Pinpoint the cell where the given text exists, returning its (X, Y) midpoint coordinate. 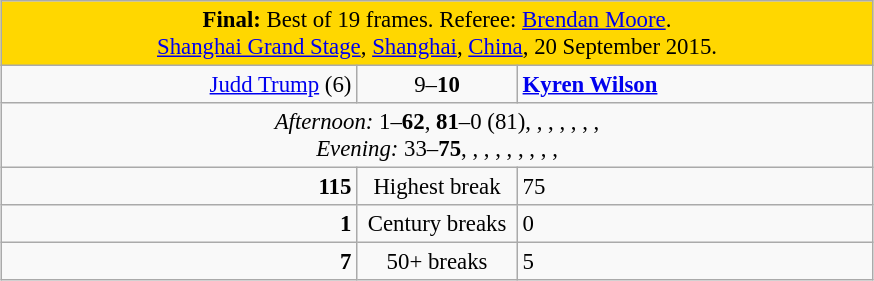
Judd Trump (6) (179, 85)
0 (695, 224)
9–10 (438, 85)
Kyren Wilson (695, 85)
1 (179, 224)
Final: Best of 19 frames. Referee: Brendan Moore.Shanghai Grand Stage, Shanghai, China, 20 September 2015. (437, 34)
7 (179, 262)
75 (695, 187)
50+ breaks (438, 262)
115 (179, 187)
Century breaks (438, 224)
5 (695, 262)
Highest break (438, 187)
Afternoon: 1–62, 81–0 (81), , , , , , , Evening: 33–75, , , , , , , , , (437, 136)
